Identify which cell holds the provided text, then report its (x, y) central coordinate. 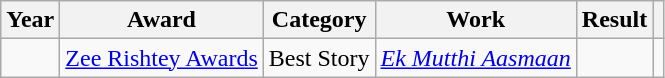
Result (614, 20)
Work (476, 20)
Year (30, 20)
Ek Mutthi Aasmaan (476, 58)
Best Story (319, 58)
Category (319, 20)
Zee Rishtey Awards (162, 58)
Award (162, 20)
